Search for the cell housing the specified text and yield its (X, Y) center coordinate. 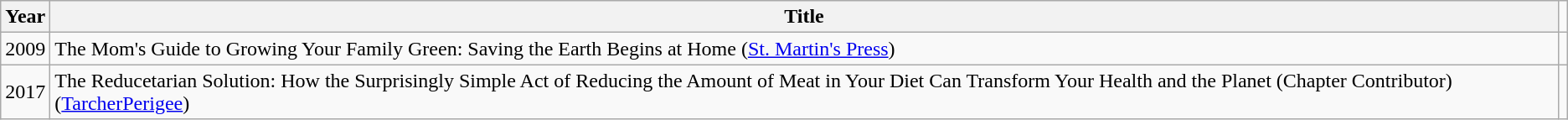
Title (804, 17)
Year (25, 17)
2009 (25, 49)
2017 (25, 92)
The Mom's Guide to Growing Your Family Green: Saving the Earth Begins at Home (St. Martin's Press) (804, 49)
